Find where the given text appears and provide that cell's center as [X, Y] coordinate. 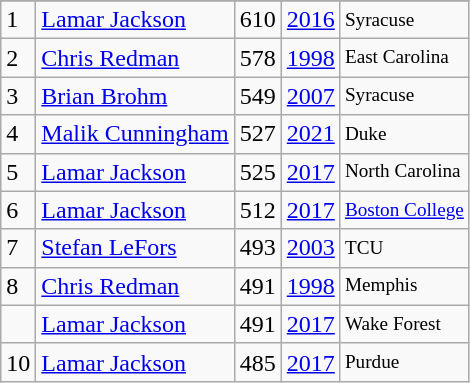
2021 [310, 134]
512 [258, 210]
Malik Cunningham [135, 134]
TCU [404, 248]
485 [258, 362]
Duke [404, 134]
8 [18, 286]
493 [258, 248]
5 [18, 172]
578 [258, 58]
2 [18, 58]
East Carolina [404, 58]
2016 [310, 20]
Stefan LeFors [135, 248]
610 [258, 20]
527 [258, 134]
2003 [310, 248]
4 [18, 134]
10 [18, 362]
North Carolina [404, 172]
Purdue [404, 362]
6 [18, 210]
7 [18, 248]
3 [18, 96]
Brian Brohm [135, 96]
549 [258, 96]
Boston College [404, 210]
1 [18, 20]
525 [258, 172]
Wake Forest [404, 324]
2007 [310, 96]
Memphis [404, 286]
